Determine the (x, y) coordinate at the center of the cell enclosing the given text.  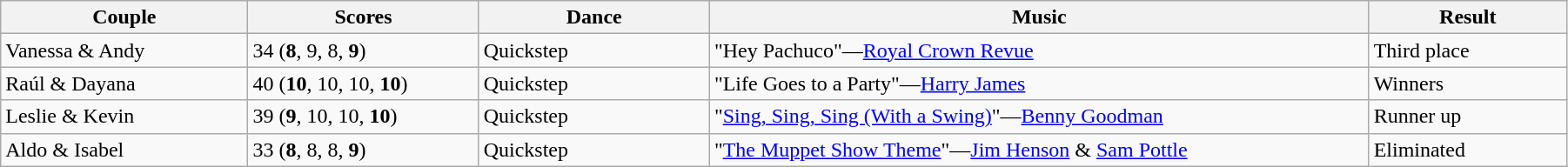
34 (8, 9, 8, 9) (364, 50)
Music (1039, 17)
"The Muppet Show Theme"—Jim Henson & Sam Pottle (1039, 150)
Leslie & Kevin (124, 117)
Raúl & Dayana (124, 83)
Winners (1467, 83)
40 (10, 10, 10, 10) (364, 83)
39 (9, 10, 10, 10) (364, 117)
Eliminated (1467, 150)
Third place (1467, 50)
Result (1467, 17)
Runner up (1467, 117)
Vanessa & Andy (124, 50)
"Life Goes to a Party"—Harry James (1039, 83)
Scores (364, 17)
Couple (124, 17)
33 (8, 8, 8, 9) (364, 150)
"Hey Pachuco"—Royal Crown Revue (1039, 50)
"Sing, Sing, Sing (With a Swing)"—Benny Goodman (1039, 117)
Aldo & Isabel (124, 150)
Dance (593, 17)
